Scan for the cell matching the given text and deliver its [X, Y] coordinate at center. 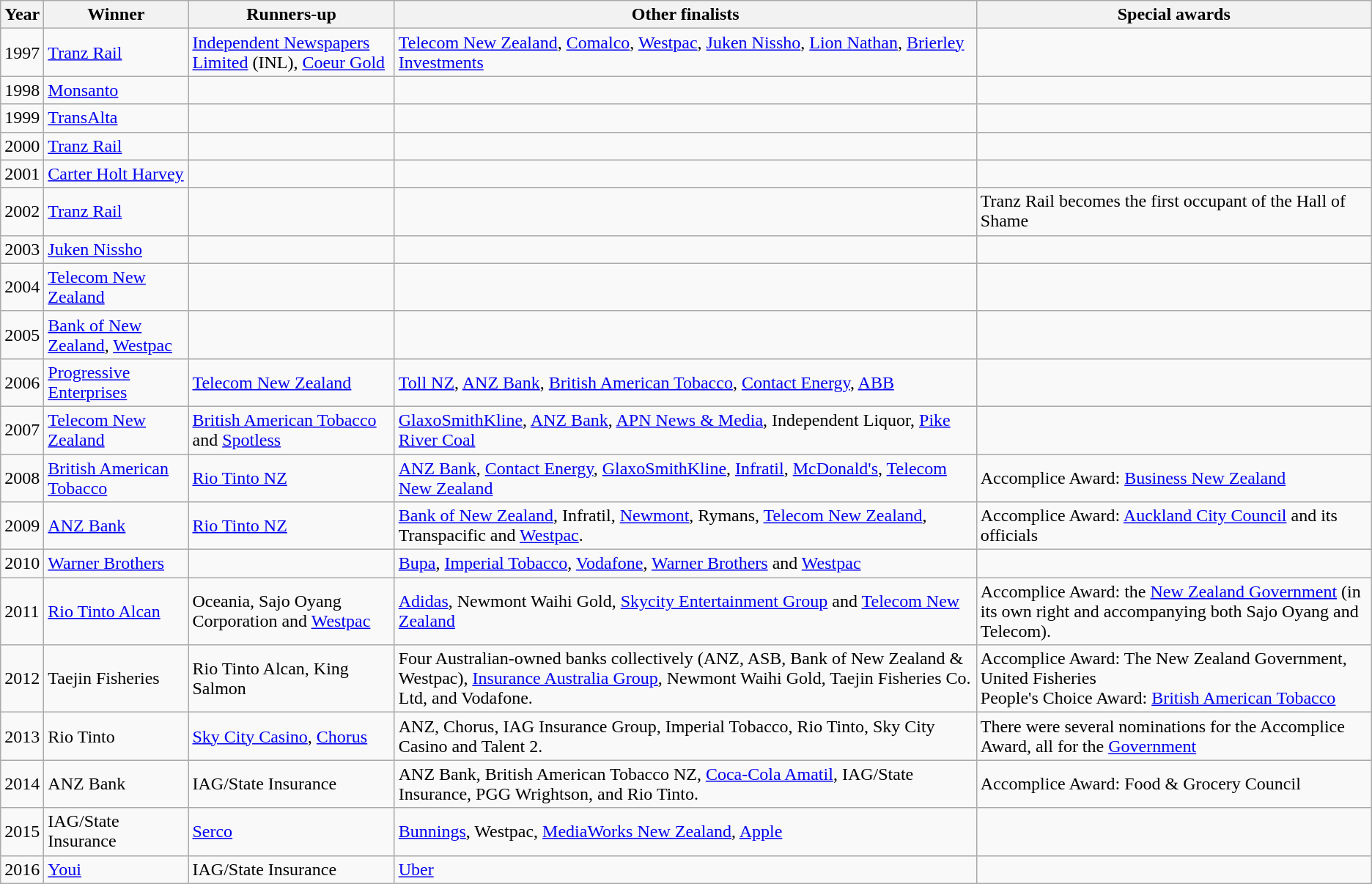
Rio Tinto Alcan [116, 611]
2008 [22, 478]
2009 [22, 526]
2010 [22, 564]
2013 [22, 736]
2001 [22, 174]
Year [22, 15]
2003 [22, 249]
2007 [22, 430]
ANZ Bank, British American Tobacco NZ, Coca-Cola Amatil, IAG/State Insurance, PGG Wrightson, and Rio Tinto. [685, 784]
2006 [22, 383]
Other finalists [685, 15]
1997 [22, 53]
Tranz Rail becomes the first occupant of the Hall of Shame [1174, 211]
There were several nominations for the Accomplice Award, all for the Government [1174, 736]
GlaxoSmithKline, ANZ Bank, APN News & Media, Independent Liquor, Pike River Coal [685, 430]
British American Tobacco [116, 478]
Bank of New Zealand, Westpac [116, 334]
Rio Tinto [116, 736]
Oceania, Sajo Oyang Corporation and Westpac [292, 611]
Juken Nissho [116, 249]
1999 [22, 118]
2016 [22, 869]
Adidas, Newmont Waihi Gold, Skycity Entertainment Group and Telecom New Zealand [685, 611]
2015 [22, 831]
Accomplice Award: Auckland City Council and its officials [1174, 526]
Accomplice Award: The New Zealand Government, United FisheriesPeople's Choice Award: British American Tobacco [1174, 679]
ANZ Bank, Contact Energy, GlaxoSmithKline, Infratil, McDonald's, Telecom New Zealand [685, 478]
2005 [22, 334]
Taejin Fisheries [116, 679]
Winner [116, 15]
Warner Brothers [116, 564]
1998 [22, 90]
Carter Holt Harvey [116, 174]
2000 [22, 146]
Telecom New Zealand, Comalco, Westpac, Juken Nissho, Lion Nathan, Brierley Investments [685, 53]
Monsanto [116, 90]
Bank of New Zealand, Infratil, Newmont, Rymans, Telecom New Zealand, Transpacific and Westpac. [685, 526]
Toll NZ, ANZ Bank, British American Tobacco, Contact Energy, ABB [685, 383]
Uber [685, 869]
Independent Newspapers Limited (INL), Coeur Gold [292, 53]
Runners-up [292, 15]
British American Tobacco and Spotless [292, 430]
2004 [22, 287]
Bupa, Imperial Tobacco, Vodafone, Warner Brothers and Westpac [685, 564]
2014 [22, 784]
2012 [22, 679]
Youi [116, 869]
Sky City Casino, Chorus [292, 736]
TransAlta [116, 118]
Serco [292, 831]
Accomplice Award: Food & Grocery Council [1174, 784]
2011 [22, 611]
Bunnings, Westpac, MediaWorks New Zealand, Apple [685, 831]
ANZ, Chorus, IAG Insurance Group, Imperial Tobacco, Rio Tinto, Sky City Casino and Talent 2. [685, 736]
Rio Tinto Alcan, King Salmon [292, 679]
Accomplice Award: Business New Zealand [1174, 478]
Accomplice Award: the New Zealand Government (in its own right and accompanying both Sajo Oyang and Telecom). [1174, 611]
Progressive Enterprises [116, 383]
Special awards [1174, 15]
2002 [22, 211]
